Return the (X, Y) coordinate for the center point of the cell that contains the specified text.  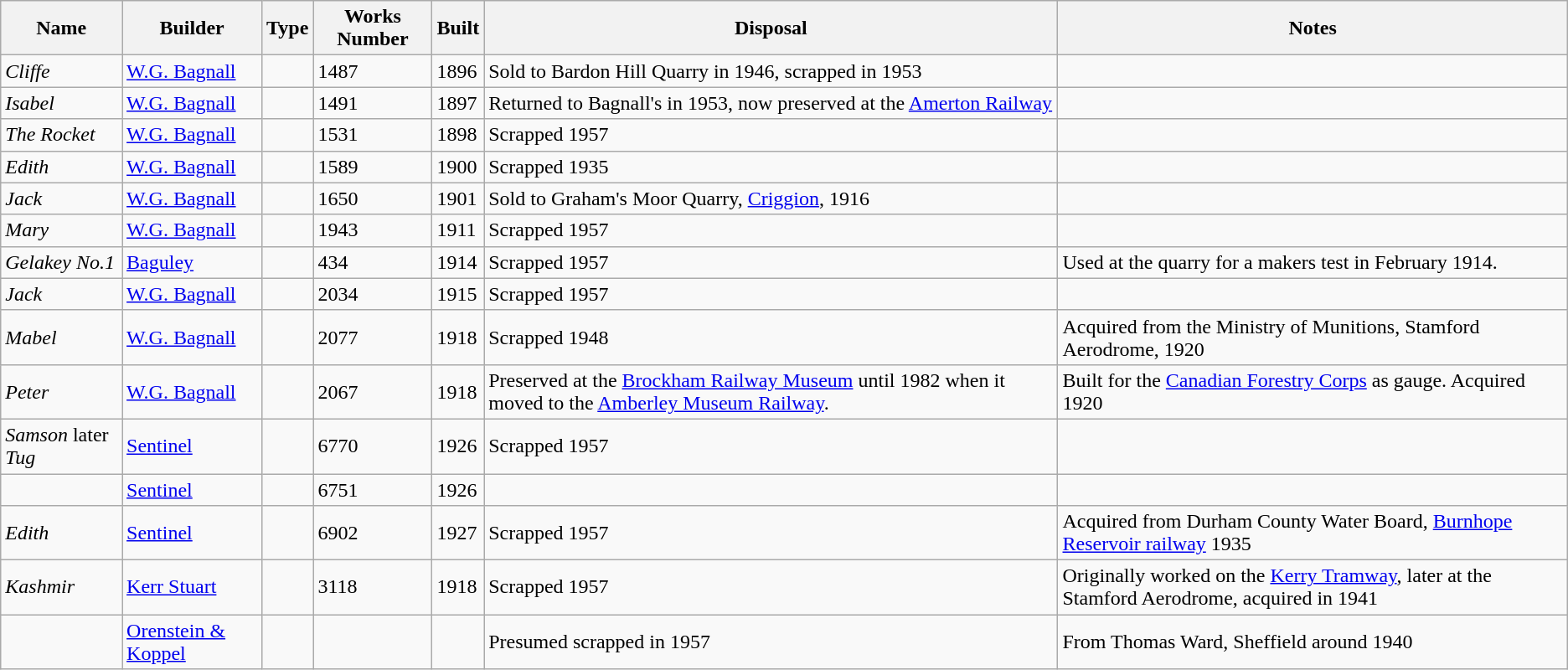
Kerr Stuart (193, 588)
Name (62, 28)
2077 (373, 337)
Works Number (373, 28)
1487 (373, 71)
1943 (373, 230)
1531 (373, 135)
Baguley (193, 262)
2067 (373, 392)
Acquired from the Ministry of Munitions, Stamford Aerodrome, 1920 (1313, 337)
6770 (373, 446)
1927 (458, 533)
Mary (62, 230)
1901 (458, 198)
1650 (373, 198)
Orenstein & Koppel (193, 642)
Scrapped 1935 (771, 167)
Samson later Tug (62, 446)
1914 (458, 262)
Kashmir (62, 588)
Isabel (62, 103)
Built (458, 28)
Scrapped 1948 (771, 337)
The Rocket (62, 135)
1915 (458, 294)
Originally worked on the Kerry Tramway, later at the Stamford Aerodrome, acquired in 1941 (1313, 588)
1589 (373, 167)
Presumed scrapped in 1957 (771, 642)
6902 (373, 533)
Notes (1313, 28)
Preserved at the Brockham Railway Museum until 1982 when it moved to the Amberley Museum Railway. (771, 392)
Cliffe (62, 71)
Builder (193, 28)
3118 (373, 588)
1896 (458, 71)
Sold to Graham's Moor Quarry, Criggion, 1916 (771, 198)
1898 (458, 135)
Returned to Bagnall's in 1953, now preserved at the Amerton Railway (771, 103)
From Thomas Ward, Sheffield around 1940 (1313, 642)
Used at the quarry for a makers test in February 1914. (1313, 262)
1911 (458, 230)
434 (373, 262)
Acquired from Durham County Water Board, Burnhope Reservoir railway 1935 (1313, 533)
Gelakey No.1 (62, 262)
Sold to Bardon Hill Quarry in 1946, scrapped in 1953 (771, 71)
6751 (373, 490)
1897 (458, 103)
1900 (458, 167)
Mabel (62, 337)
2034 (373, 294)
Built for the Canadian Forestry Corps as gauge. Acquired 1920 (1313, 392)
1491 (373, 103)
Disposal (771, 28)
Peter (62, 392)
Type (288, 28)
